Output the [x, y] coordinate of the center of the cell containing the given text.  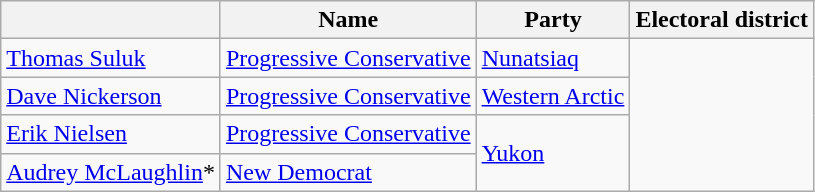
Thomas Suluk [111, 58]
Electoral district [722, 20]
Yukon [553, 153]
Western Arctic [553, 96]
Nunatsiaq [553, 58]
Name [348, 20]
Erik Nielsen [111, 134]
Party [553, 20]
Audrey McLaughlin* [111, 172]
New Democrat [348, 172]
Dave Nickerson [111, 96]
